Extract the [X, Y] coordinate from the center of the cell holding the provided text.  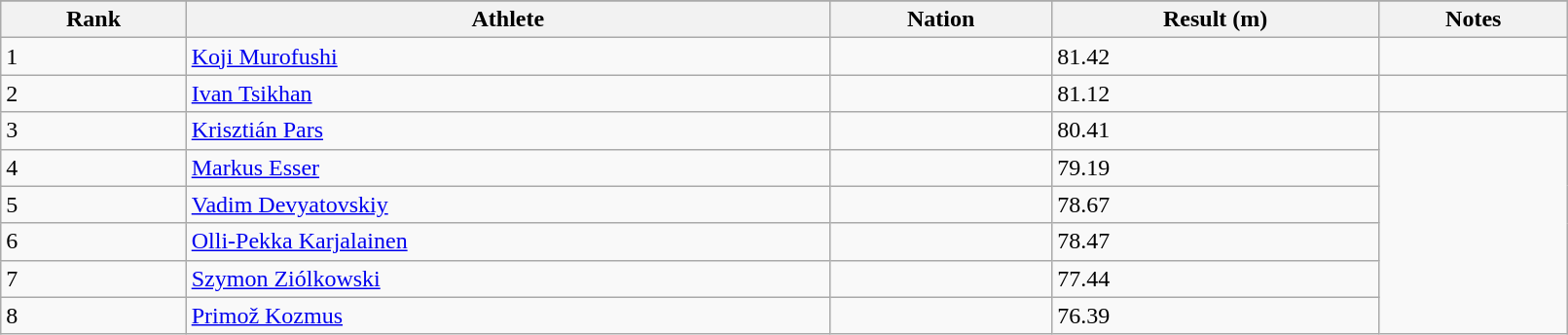
Rank [93, 19]
Vadim Devyatovskiy [508, 205]
80.41 [1216, 130]
78.47 [1216, 242]
Krisztián Pars [508, 130]
Ivan Tsikhan [508, 93]
Primož Kozmus [508, 316]
1 [93, 56]
Nation [940, 19]
Notes [1474, 19]
Szymon Ziólkowski [508, 279]
5 [93, 205]
77.44 [1216, 279]
Result (m) [1216, 19]
76.39 [1216, 316]
Markus Esser [508, 167]
Koji Murofushi [508, 56]
7 [93, 279]
81.42 [1216, 56]
4 [93, 167]
6 [93, 242]
2 [93, 93]
78.67 [1216, 205]
81.12 [1216, 93]
79.19 [1216, 167]
Olli-Pekka Karjalainen [508, 242]
3 [93, 130]
Athlete [508, 19]
8 [93, 316]
